Find where the given text appears and provide that cell's center as [x, y] coordinate. 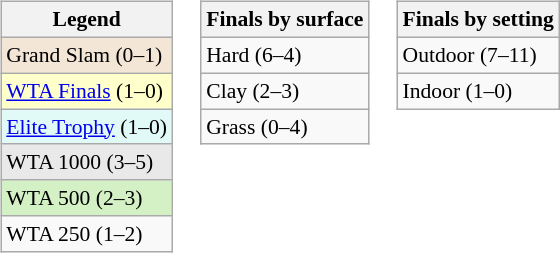
Finals by setting [478, 20]
Clay (2–3) [284, 91]
Hard (6–4) [284, 55]
Legend [86, 20]
Outdoor (7–11) [478, 55]
Finals by surface [284, 20]
Elite Trophy (1–0) [86, 127]
WTA Finals (1–0) [86, 91]
WTA 250 (1–2) [86, 234]
WTA 1000 (3–5) [86, 162]
WTA 500 (2–3) [86, 198]
Grand Slam (0–1) [86, 55]
Grass (0–4) [284, 127]
Indoor (1–0) [478, 91]
